Return [x, y] of the center of cell containing provided text 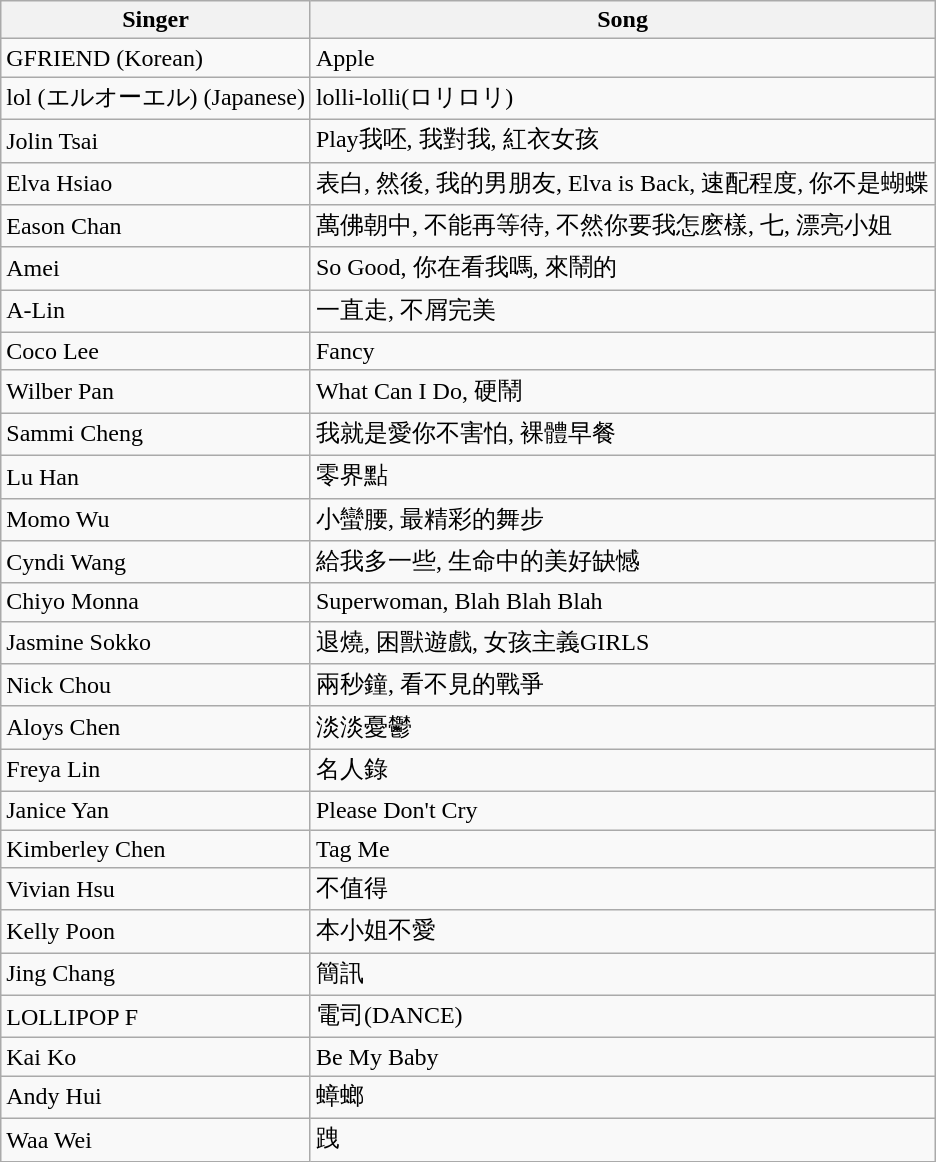
Wilber Pan [156, 392]
Fancy [622, 351]
Momo Wu [156, 520]
Freya Lin [156, 770]
跩 [622, 1140]
Song [622, 20]
本小姐不愛 [622, 932]
What Can I Do, 硬鬧 [622, 392]
Singer [156, 20]
Be My Baby [622, 1057]
退燒, 困獸遊戲, 女孩主義GIRLS [622, 642]
我就是愛你不害怕, 裸體早餐 [622, 434]
Janice Yan [156, 810]
Apple [622, 58]
lol (エルオーエル) (Japanese) [156, 98]
零界點 [622, 476]
Waa Wei [156, 1140]
Kelly Poon [156, 932]
兩秒鐘, 看不見的戰爭 [622, 686]
淡淡憂鬱 [622, 728]
名人錄 [622, 770]
萬佛朝中, 不能再等待, 不然你要我怎麽樣, 七, 漂亮小姐 [622, 226]
Aloys Chen [156, 728]
GFRIEND (Korean) [156, 58]
Superwoman, Blah Blah Blah [622, 602]
Vivian Hsu [156, 890]
一直走, 不屑完美 [622, 312]
電司(DANCE) [622, 1016]
Kimberley Chen [156, 849]
A-Lin [156, 312]
Lu Han [156, 476]
lolli-lolli(ロリロリ) [622, 98]
表白, 然後, 我的男朋友, Elva is Back, 速配程度, 你不是蝴蝶 [622, 184]
Cyndi Wang [156, 562]
給我多一些, 生命中的美好缺憾 [622, 562]
不值得 [622, 890]
LOLLIPOP F [156, 1016]
Jasmine Sokko [156, 642]
Amei [156, 268]
Jolin Tsai [156, 140]
Nick Chou [156, 686]
Chiyo Monna [156, 602]
蟑螂 [622, 1098]
小蠻腰, 最精彩的舞步 [622, 520]
Jing Chang [156, 974]
Tag Me [622, 849]
Eason Chan [156, 226]
Elva Hsiao [156, 184]
Coco Lee [156, 351]
Kai Ko [156, 1057]
Play我呸, 我對我, 紅衣女孩 [622, 140]
Sammi Cheng [156, 434]
簡訊 [622, 974]
Andy Hui [156, 1098]
Please Don't Cry [622, 810]
So Good, 你在看我嗎, 來鬧的 [622, 268]
